Determine the [X, Y] coordinate at the center of the cell enclosing the given text.  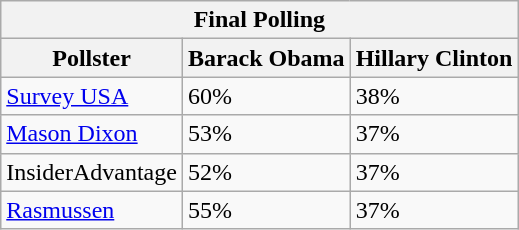
Pollster [92, 58]
60% [266, 96]
38% [434, 96]
Rasmussen [92, 210]
55% [266, 210]
53% [266, 134]
Mason Dixon [92, 134]
Final Polling [260, 20]
Hillary Clinton [434, 58]
52% [266, 172]
Barack Obama [266, 58]
InsiderAdvantage [92, 172]
Survey USA [92, 96]
